Determine the (x, y) coordinate at the center of the cell enclosing the given text.  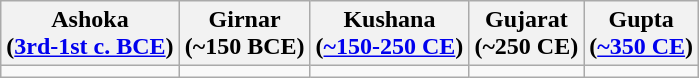
Kushana(~150-250 CE) (390, 34)
Ashoka(3rd-1st c. BCE) (90, 34)
Gupta(~350 CE) (642, 34)
Girnar(~150 BCE) (244, 34)
Gujarat(~250 CE) (526, 34)
